Output the (x, y) coordinate of the center of the cell containing the given text.  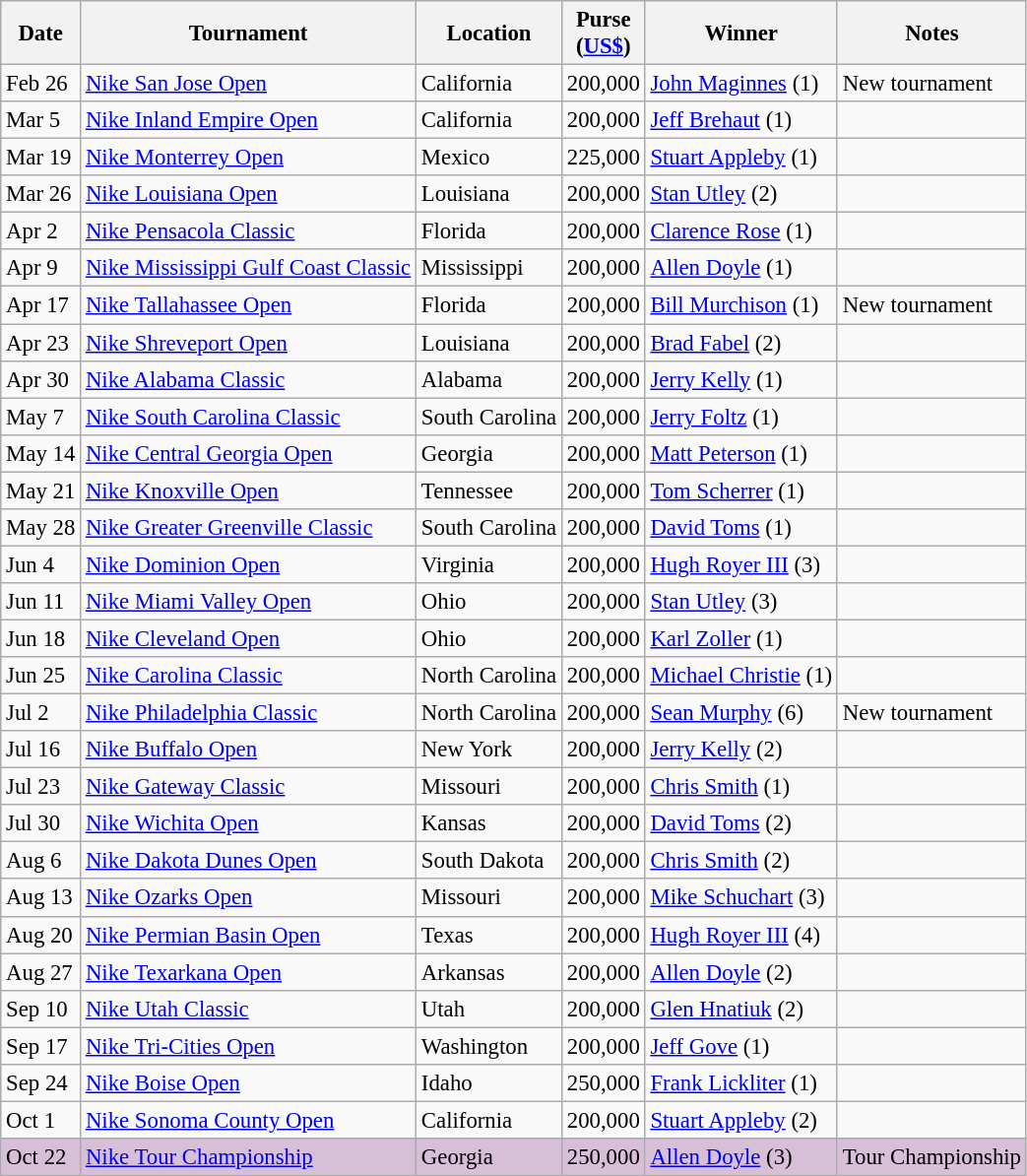
Stan Utley (3) (740, 602)
Jerry Kelly (2) (740, 750)
May 7 (41, 417)
Nike Utah Classic (248, 1009)
Karl Zoller (1) (740, 638)
Chris Smith (2) (740, 861)
Jeff Gove (1) (740, 1046)
Alabama (489, 379)
Nike Alabama Classic (248, 379)
New York (489, 750)
Nike Boise Open (248, 1083)
Nike Inland Empire Open (248, 120)
Location (489, 33)
Mexico (489, 158)
Jul 2 (41, 713)
Apr 2 (41, 231)
Tournament (248, 33)
Mike Schuchart (3) (740, 898)
Nike San Jose Open (248, 84)
Nike Permian Basin Open (248, 935)
Jun 18 (41, 638)
Allen Doyle (2) (740, 972)
Nike Wichita Open (248, 823)
Jerry Foltz (1) (740, 417)
Date (41, 33)
Aug 13 (41, 898)
Nike Dominion Open (248, 564)
Jul 23 (41, 787)
Nike Louisiana Open (248, 194)
Washington (489, 1046)
Nike Sonoma County Open (248, 1120)
Nike Carolina Classic (248, 676)
Nike Pensacola Classic (248, 231)
John Maginnes (1) (740, 84)
Oct 22 (41, 1157)
South Dakota (489, 861)
Allen Doyle (1) (740, 269)
Aug 20 (41, 935)
Nike Cleveland Open (248, 638)
Nike Monterrey Open (248, 158)
Nike Dakota Dunes Open (248, 861)
May 14 (41, 453)
Nike Texarkana Open (248, 972)
Nike Shreveport Open (248, 343)
May 28 (41, 528)
Matt Peterson (1) (740, 453)
David Toms (2) (740, 823)
Sep 10 (41, 1009)
Jul 30 (41, 823)
Nike Knoxville Open (248, 490)
Nike Ozarks Open (248, 898)
Jerry Kelly (1) (740, 379)
Bill Murchison (1) (740, 305)
Chris Smith (1) (740, 787)
Brad Fabel (2) (740, 343)
Jun 25 (41, 676)
Jun 4 (41, 564)
Apr 9 (41, 269)
Idaho (489, 1083)
Clarence Rose (1) (740, 231)
Apr 17 (41, 305)
Stuart Appleby (1) (740, 158)
225,000 (603, 158)
Mar 5 (41, 120)
Purse(US$) (603, 33)
Hugh Royer III (3) (740, 564)
Allen Doyle (3) (740, 1157)
Mar 19 (41, 158)
Mar 26 (41, 194)
Winner (740, 33)
Michael Christie (1) (740, 676)
Nike Tri-Cities Open (248, 1046)
Texas (489, 935)
Jul 16 (41, 750)
David Toms (1) (740, 528)
Apr 30 (41, 379)
Nike Tallahassee Open (248, 305)
Feb 26 (41, 84)
Sep 24 (41, 1083)
Sep 17 (41, 1046)
Arkansas (489, 972)
Jun 11 (41, 602)
Tennessee (489, 490)
Virginia (489, 564)
Utah (489, 1009)
Stan Utley (2) (740, 194)
Nike Mississippi Gulf Coast Classic (248, 269)
Tom Scherrer (1) (740, 490)
Jeff Brehaut (1) (740, 120)
Nike Buffalo Open (248, 750)
Kansas (489, 823)
Tour Championship (931, 1157)
Nike Miami Valley Open (248, 602)
Mississippi (489, 269)
Nike Central Georgia Open (248, 453)
Aug 27 (41, 972)
Oct 1 (41, 1120)
May 21 (41, 490)
Apr 23 (41, 343)
Aug 6 (41, 861)
Nike South Carolina Classic (248, 417)
Nike Gateway Classic (248, 787)
Glen Hnatiuk (2) (740, 1009)
Sean Murphy (6) (740, 713)
Frank Lickliter (1) (740, 1083)
Hugh Royer III (4) (740, 935)
Nike Philadelphia Classic (248, 713)
Stuart Appleby (2) (740, 1120)
Notes (931, 33)
Nike Tour Championship (248, 1157)
Nike Greater Greenville Classic (248, 528)
